Find where the given text appears and provide that cell's center as [X, Y] coordinate. 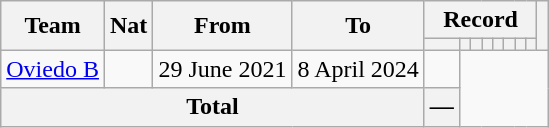
Record [480, 20]
Total [213, 107]
From [222, 26]
Team [53, 26]
Nat [128, 26]
— [442, 107]
To [358, 26]
Oviedo B [53, 69]
8 April 2024 [358, 69]
29 June 2021 [222, 69]
